Identify which cell holds the provided text, then report its [x, y] central coordinate. 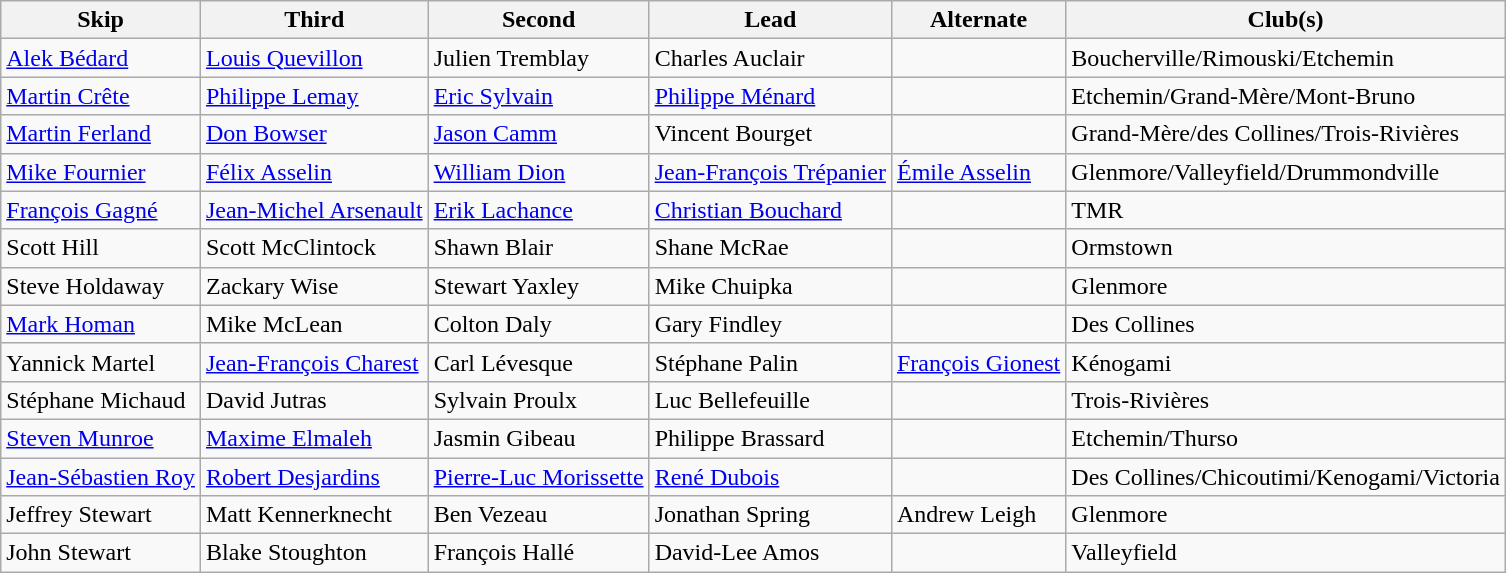
Skip [101, 20]
Alternate [978, 20]
Third [314, 20]
Steve Holdaway [101, 286]
Club(s) [1286, 20]
François Hallé [538, 553]
Scott McClintock [314, 248]
Jeffrey Stewart [101, 515]
Mike Chuipka [770, 286]
Martin Ferland [101, 134]
Lead [770, 20]
David-Lee Amos [770, 553]
Pierre-Luc Morissette [538, 477]
Matt Kennerknecht [314, 515]
Philippe Brassard [770, 438]
René Dubois [770, 477]
Scott Hill [101, 248]
Grand-Mère/des Collines/Trois-Rivières [1286, 134]
Zackary Wise [314, 286]
David Jutras [314, 400]
Luc Bellefeuille [770, 400]
Shane McRae [770, 248]
Shawn Blair [538, 248]
Des Collines/Chicoutimi/Kenogami/Victoria [1286, 477]
Stewart Yaxley [538, 286]
Kénogami [1286, 362]
Blake Stoughton [314, 553]
John Stewart [101, 553]
Boucherville/Rimouski/Etchemin [1286, 58]
François Gagné [101, 210]
Jasmin Gibeau [538, 438]
Etchemin/Grand-Mère/Mont-Bruno [1286, 96]
Jean-François Charest [314, 362]
Don Bowser [314, 134]
Mike McLean [314, 324]
Des Collines [1286, 324]
Louis Quevillon [314, 58]
Ormstown [1286, 248]
Christian Bouchard [770, 210]
Julien Tremblay [538, 58]
Alek Bédard [101, 58]
Gary Findley [770, 324]
TMR [1286, 210]
Jean-François Trépanier [770, 172]
Émile Asselin [978, 172]
Stéphane Palin [770, 362]
François Gionest [978, 362]
Félix Asselin [314, 172]
Mark Homan [101, 324]
Second [538, 20]
Andrew Leigh [978, 515]
Sylvain Proulx [538, 400]
Jean-Michel Arsenault [314, 210]
Yannick Martel [101, 362]
Trois-Rivières [1286, 400]
Robert Desjardins [314, 477]
Jean-Sébastien Roy [101, 477]
Steven Munroe [101, 438]
Carl Lévesque [538, 362]
Vincent Bourget [770, 134]
Jonathan Spring [770, 515]
Etchemin/Thurso [1286, 438]
Charles Auclair [770, 58]
Philippe Lemay [314, 96]
Valleyfield [1286, 553]
Eric Sylvain [538, 96]
Martin Crête [101, 96]
Ben Vezeau [538, 515]
Stéphane Michaud [101, 400]
William Dion [538, 172]
Philippe Ménard [770, 96]
Jason Camm [538, 134]
Glenmore/Valleyfield/Drummondville [1286, 172]
Maxime Elmaleh [314, 438]
Colton Daly [538, 324]
Erik Lachance [538, 210]
Mike Fournier [101, 172]
